Detect which cell encompasses the target text, then output its (X, Y) center coordinate. 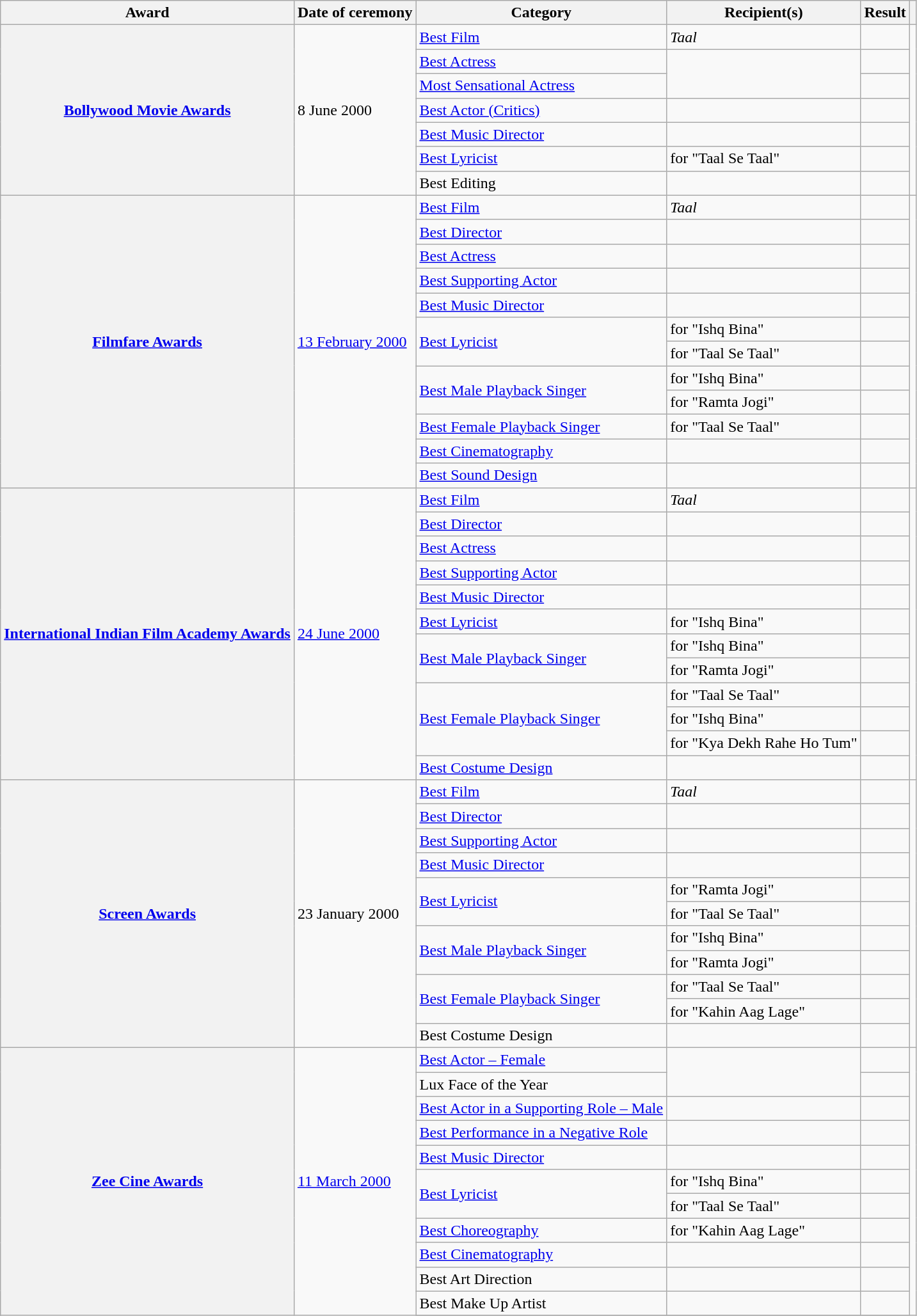
Result (885, 13)
Lux Face of the Year (541, 1084)
Recipient(s) (764, 13)
Zee Cine Awards (147, 1181)
Best Art Direction (541, 1279)
Screen Awards (147, 914)
Best Make Up Artist (541, 1303)
Award (147, 13)
Best Choreography (541, 1230)
Filmfare Awards (147, 342)
Best Sound Design (541, 475)
Most Sensational Actress (541, 86)
Best Actor – Female (541, 1059)
Best Actor in a Supporting Role – Male (541, 1109)
Date of ceremony (355, 13)
International Indian Film Academy Awards (147, 633)
8 June 2000 (355, 110)
13 February 2000 (355, 342)
11 March 2000 (355, 1181)
Best Performance in a Negative Role (541, 1133)
Category (541, 13)
23 January 2000 (355, 914)
24 June 2000 (355, 633)
Bollywood Movie Awards (147, 110)
for "Kya Dekh Rahe Ho Tum" (764, 743)
Best Editing (541, 183)
Best Actor (Critics) (541, 110)
